For the text-containing cell, return its midpoint in [X, Y] coordinate format. 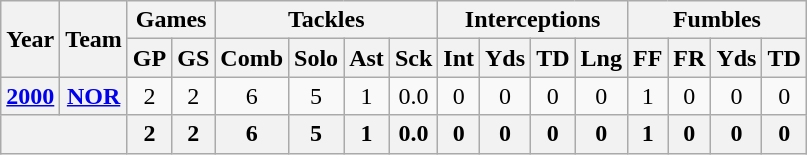
FF [647, 58]
Year [30, 39]
Fumbles [716, 20]
NOR [94, 96]
2000 [30, 96]
FR [690, 58]
Int [459, 58]
Comb [252, 58]
Tackles [326, 20]
Lng [601, 58]
GP [149, 58]
Sck [413, 58]
Ast [367, 58]
Team [94, 39]
Interceptions [533, 20]
Solo [316, 58]
GS [194, 58]
Games [170, 20]
